Pinpoint the cell where the given text exists, returning its [x, y] midpoint coordinate. 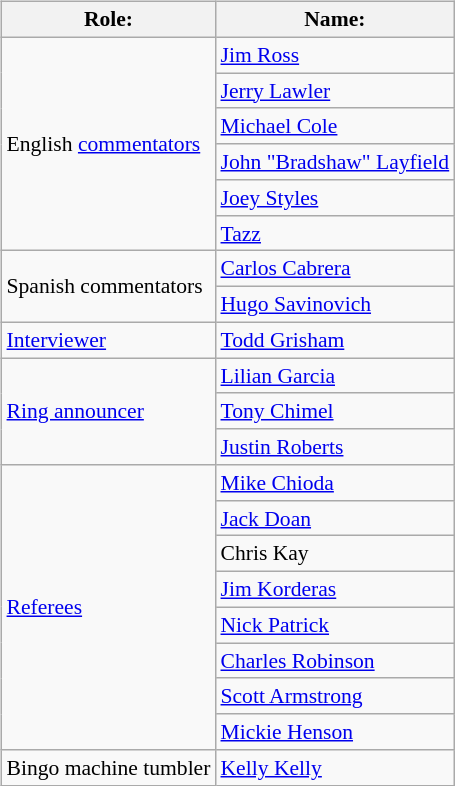
English commentators [109, 144]
Name: [334, 20]
Kelly Kelly [334, 768]
Nick Patrick [334, 625]
Scott Armstrong [334, 696]
Jim Ross [334, 55]
Joey Styles [334, 198]
Michael Cole [334, 126]
Tazz [334, 233]
Charles Robinson [334, 661]
Referees [109, 608]
Tony Chimel [334, 411]
Role: [109, 20]
Justin Roberts [334, 447]
John "Bradshaw" Layfield [334, 162]
Jerry Lawler [334, 91]
Jack Doan [334, 518]
Todd Grisham [334, 340]
Hugo Savinovich [334, 305]
Spanish commentators [109, 286]
Chris Kay [334, 554]
Lilian Garcia [334, 376]
Mike Chioda [334, 483]
Bingo machine tumbler [109, 768]
Carlos Cabrera [334, 269]
Mickie Henson [334, 732]
Jim Korderas [334, 590]
Interviewer [109, 340]
Ring announcer [109, 412]
